Locate the cell with the specified text and output its (x, y) center coordinate. 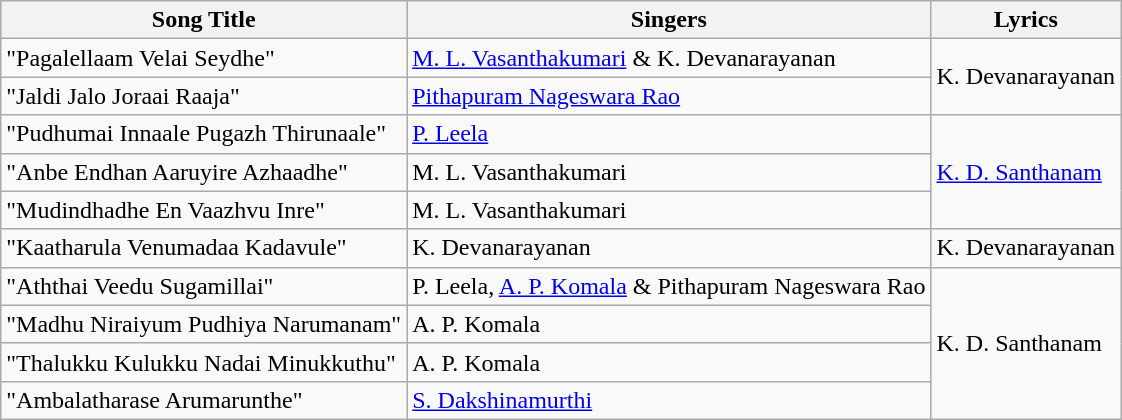
P. Leela (669, 134)
Song Title (204, 20)
"Kaatharula Venumadaa Kadavule" (204, 248)
Singers (669, 20)
M. L. Vasanthakumari & K. Devanarayanan (669, 58)
Lyrics (1026, 20)
"Ambalatharase Arumarunthe" (204, 400)
"Pagalellaam Velai Seydhe" (204, 58)
"Mudindhadhe En Vaazhvu Inre" (204, 210)
S. Dakshinamurthi (669, 400)
"Pudhumai Innaale Pugazh Thirunaale" (204, 134)
"Madhu Niraiyum Pudhiya Narumanam" (204, 324)
"Anbe Endhan Aaruyire Azhaadhe" (204, 172)
Pithapuram Nageswara Rao (669, 96)
"Aththai Veedu Sugamillai" (204, 286)
"Thalukku Kulukku Nadai Minukkuthu" (204, 362)
P. Leela, A. P. Komala & Pithapuram Nageswara Rao (669, 286)
"Jaldi Jalo Joraai Raaja" (204, 96)
